Locate the cell with the specified text and output its (x, y) center coordinate. 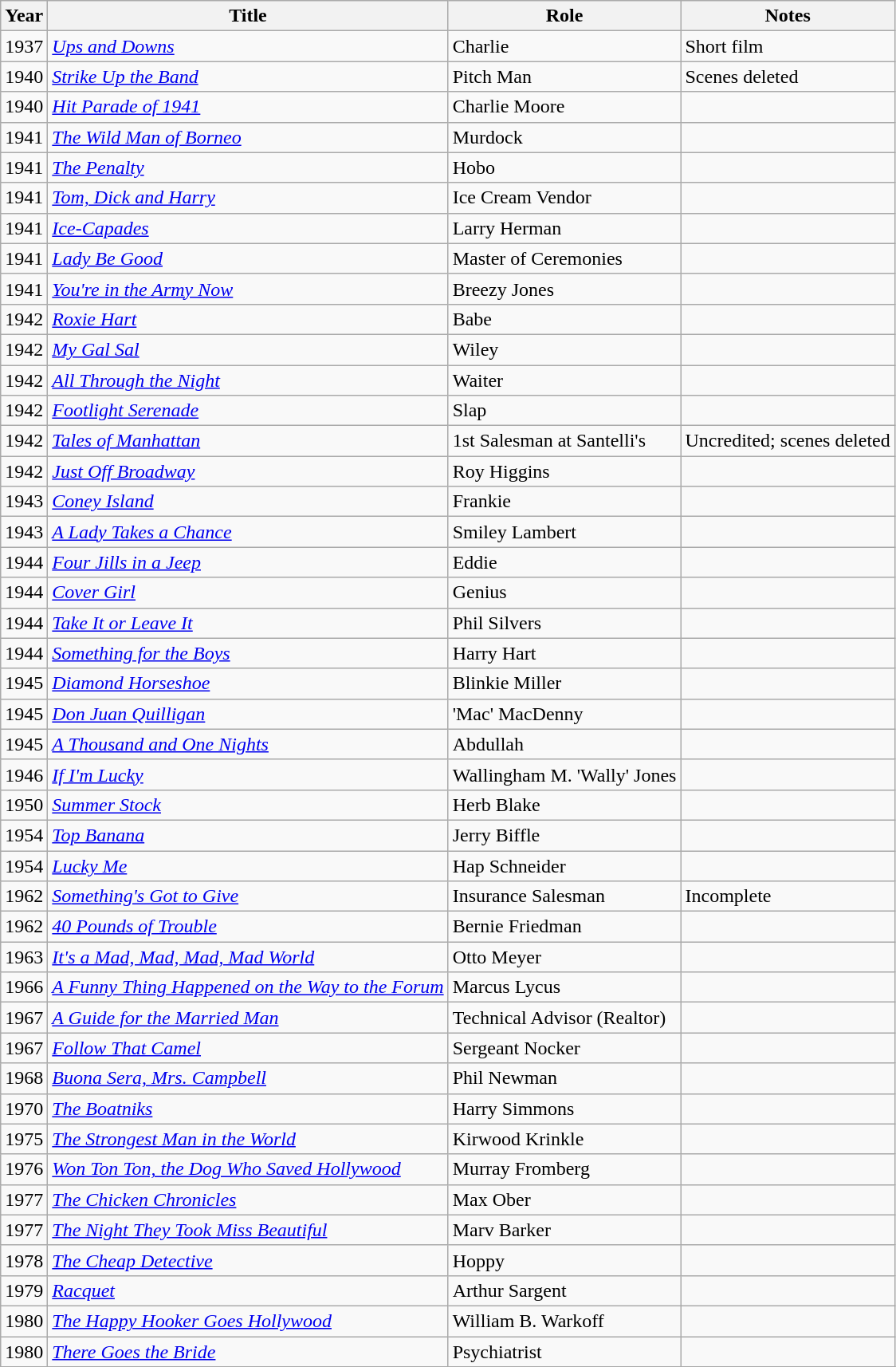
The Cheap Detective (248, 1260)
Charlie (564, 46)
1970 (24, 1109)
'Mac' MacDenny (564, 714)
A Lady Takes a Chance (248, 532)
If I'm Lucky (248, 774)
Herb Blake (564, 805)
1979 (24, 1290)
Title (248, 16)
A Funny Thing Happened on the Way to the Forum (248, 987)
Short film (788, 46)
The Wild Man of Borneo (248, 137)
Kirwood Krinkle (564, 1139)
1978 (24, 1260)
Top Banana (248, 835)
Don Juan Quilligan (248, 714)
Ice-Capades (248, 228)
Wallingham M. 'Wally' Jones (564, 774)
1950 (24, 805)
Something for the Boys (248, 653)
Pitch Man (564, 77)
Hap Schneider (564, 865)
Won Ton Ton, the Dog Who Saved Hollywood (248, 1169)
Harry Hart (564, 653)
Roy Higgins (564, 471)
The Happy Hooker Goes Hollywood (248, 1321)
Strike Up the Band (248, 77)
Marcus Lycus (564, 987)
Footlight Serenade (248, 411)
My Gal Sal (248, 349)
Hit Parade of 1941 (248, 107)
William B. Warkoff (564, 1321)
Eddie (564, 562)
Role (564, 16)
Master of Ceremonies (564, 258)
Jerry Biffle (564, 835)
Murray Fromberg (564, 1169)
Abdullah (564, 744)
Slap (564, 411)
Hobo (564, 167)
Incomplete (788, 896)
Diamond Horseshoe (248, 683)
Breezy Jones (564, 289)
Tales of Manhattan (248, 441)
Buona Sera, Mrs. Campbell (248, 1078)
Roxie Hart (248, 319)
Lucky Me (248, 865)
Marv Barker (564, 1230)
Coney Island (248, 502)
Something's Got to Give (248, 896)
All Through the Night (248, 380)
Cover Girl (248, 593)
40 Pounds of Trouble (248, 927)
Tom, Dick and Harry (248, 198)
Ups and Downs (248, 46)
Waiter (564, 380)
A Guide for the Married Man (248, 1018)
Smiley Lambert (564, 532)
The Penalty (248, 167)
1975 (24, 1139)
Otto Meyer (564, 957)
Year (24, 16)
Lady Be Good (248, 258)
1946 (24, 774)
Psychiatrist (564, 1352)
Scenes deleted (788, 77)
1966 (24, 987)
Phil Newman (564, 1078)
1937 (24, 46)
Harry Simmons (564, 1109)
The Boatniks (248, 1109)
1976 (24, 1169)
Uncredited; scenes deleted (788, 441)
Max Ober (564, 1200)
Bernie Friedman (564, 927)
The Night They Took Miss Beautiful (248, 1230)
You're in the Army Now (248, 289)
Notes (788, 16)
Blinkie Miller (564, 683)
Technical Advisor (Realtor) (564, 1018)
Take It or Leave It (248, 623)
Racquet (248, 1290)
Four Jills in a Jeep (248, 562)
The Strongest Man in the World (248, 1139)
There Goes the Bride (248, 1352)
Babe (564, 319)
The Chicken Chronicles (248, 1200)
Murdock (564, 137)
Arthur Sargent (564, 1290)
Ice Cream Vendor (564, 198)
Phil Silvers (564, 623)
Insurance Salesman (564, 896)
1963 (24, 957)
Charlie Moore (564, 107)
Follow That Camel (248, 1048)
1968 (24, 1078)
Hoppy (564, 1260)
Larry Herman (564, 228)
It's a Mad, Mad, Mad, Mad World (248, 957)
A Thousand and One Nights (248, 744)
1st Salesman at Santelli's (564, 441)
Just Off Broadway (248, 471)
Wiley (564, 349)
Summer Stock (248, 805)
Genius (564, 593)
Frankie (564, 502)
Sergeant Nocker (564, 1048)
